From the cell containing the given text, extract its center point as (x, y) coordinate. 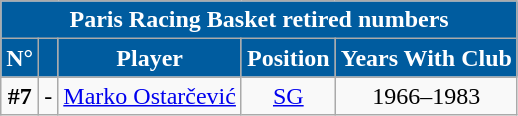
Marko Ostarčević (150, 96)
N° (20, 58)
Player (150, 58)
#7 (20, 96)
Years With Club (426, 58)
SG (288, 96)
Position (288, 58)
- (48, 96)
Paris Racing Basket retired numbers (260, 20)
1966–1983 (426, 96)
